Detect which cell encompasses the target text, then output its (X, Y) center coordinate. 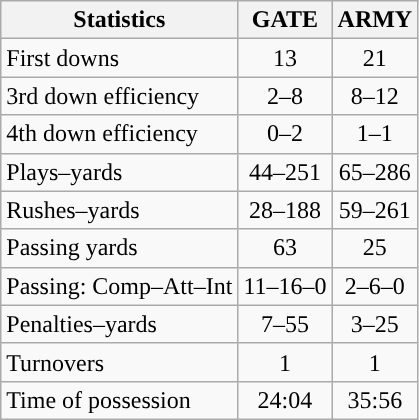
0–2 (285, 134)
35:56 (375, 400)
GATE (285, 20)
First downs (120, 58)
Time of possession (120, 400)
24:04 (285, 400)
3–25 (375, 324)
3rd down efficiency (120, 96)
Penalties–yards (120, 324)
13 (285, 58)
63 (285, 248)
8–12 (375, 96)
Turnovers (120, 362)
44–251 (285, 172)
2–6–0 (375, 286)
65–286 (375, 172)
Passing yards (120, 248)
7–55 (285, 324)
59–261 (375, 210)
Statistics (120, 20)
2–8 (285, 96)
Passing: Comp–Att–Int (120, 286)
21 (375, 58)
1–1 (375, 134)
Plays–yards (120, 172)
Rushes–yards (120, 210)
ARMY (375, 20)
28–188 (285, 210)
11–16–0 (285, 286)
4th down efficiency (120, 134)
25 (375, 248)
